Locate the cell with the specified text and output its (x, y) center coordinate. 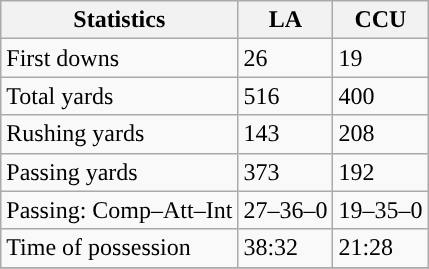
Time of possession (120, 248)
21:28 (380, 248)
38:32 (286, 248)
Total yards (120, 96)
Passing: Comp–Att–Int (120, 210)
192 (380, 172)
Statistics (120, 20)
Rushing yards (120, 134)
400 (380, 96)
First downs (120, 58)
208 (380, 134)
143 (286, 134)
373 (286, 172)
27–36–0 (286, 210)
LA (286, 20)
Passing yards (120, 172)
19 (380, 58)
19–35–0 (380, 210)
CCU (380, 20)
516 (286, 96)
26 (286, 58)
